Detect which cell encompasses the target text, then output its (x, y) center coordinate. 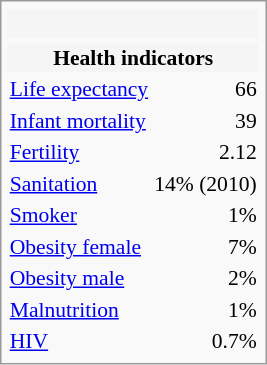
14% (2010) (206, 183)
HIV (78, 341)
0.7% (206, 341)
7% (206, 246)
Malnutrition (78, 309)
Health indicators (133, 57)
Obesity male (78, 278)
Obesity female (78, 246)
Fertility (78, 152)
Smoker (78, 215)
Infant mortality (78, 120)
2.12 (206, 152)
Sanitation (78, 183)
39 (206, 120)
66 (206, 89)
2% (206, 278)
Life expectancy (78, 89)
